Determine the (X, Y) coordinate at the center of the cell enclosing the given text.  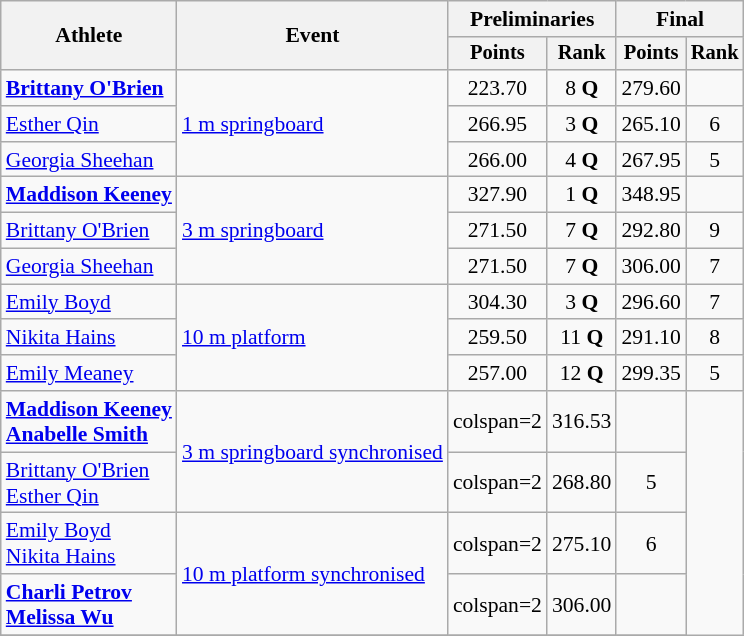
10 m platform (312, 338)
266.00 (498, 160)
Preliminaries (532, 19)
257.00 (498, 373)
327.90 (498, 195)
265.10 (650, 124)
3 m springboard (312, 230)
316.53 (582, 422)
10 m platform synchronised (312, 574)
279.60 (650, 88)
299.35 (650, 373)
9 (715, 231)
Emily Boyd (89, 302)
8 Q (582, 88)
304.30 (498, 302)
223.70 (498, 88)
Emily Boyd Nikita Hains (89, 544)
Final (680, 19)
267.95 (650, 160)
266.95 (498, 124)
Charli Petrov Melissa Wu (89, 604)
1 Q (582, 195)
Nikita Hains (89, 338)
11 Q (582, 338)
275.10 (582, 544)
268.80 (582, 482)
296.60 (650, 302)
259.50 (498, 338)
348.95 (650, 195)
4 Q (582, 160)
Brittany O'Brien Esther Qin (89, 482)
Maddison Keeney (89, 195)
291.10 (650, 338)
3 m springboard synchronised (312, 452)
Maddison Keeney Anabelle Smith (89, 422)
12 Q (582, 373)
1 m springboard (312, 124)
Athlete (89, 36)
Emily Meaney (89, 373)
Event (312, 36)
292.80 (650, 231)
Esther Qin (89, 124)
8 (715, 338)
